Identify which cell holds the provided text, then report its [x, y] central coordinate. 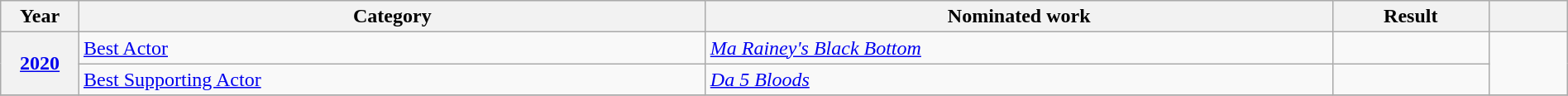
Best Actor [392, 48]
Da 5 Bloods [1019, 79]
Best Supporting Actor [392, 79]
Result [1411, 17]
Ma Rainey's Black Bottom [1019, 48]
Year [40, 17]
Nominated work [1019, 17]
2020 [40, 64]
Category [392, 17]
